Identify which cell holds the provided text, then report its (X, Y) central coordinate. 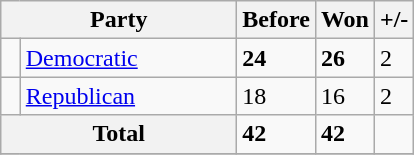
Total (119, 134)
18 (276, 96)
26 (344, 58)
Party (119, 20)
+/- (394, 20)
Democratic (128, 58)
16 (344, 96)
Before (276, 20)
Won (344, 20)
Republican (128, 96)
24 (276, 58)
